Determine the (x, y) coordinate at the center of the cell enclosing the given text.  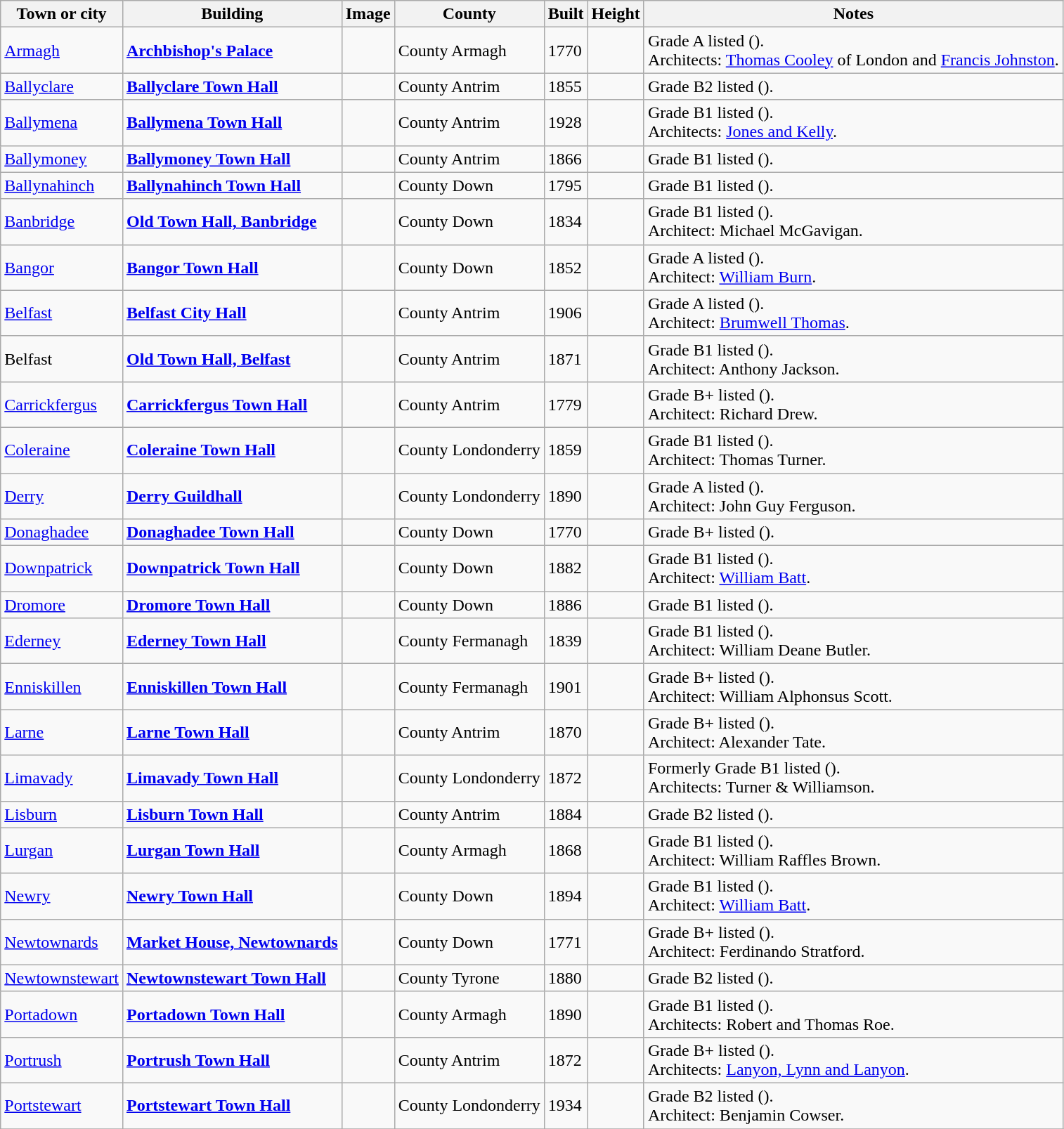
Grade B1 listed ().Architect: Thomas Turner. (853, 450)
Donaghadee Town Hall (232, 533)
1859 (566, 450)
Height (616, 14)
1886 (566, 605)
Ballymena Town Hall (232, 122)
Portstewart (62, 1106)
Grade B1 listed ().Architects: Robert and Thomas Roe. (853, 1014)
1871 (566, 358)
Derry Guildhall (232, 496)
Ballymena (62, 122)
Built (566, 14)
Lisburn (62, 814)
Downpatrick (62, 569)
Ballyclare (62, 86)
Old Town Hall, Banbridge (232, 222)
Lurgan (62, 850)
1901 (566, 687)
1928 (566, 122)
Ederney Town Hall (232, 641)
Bangor (62, 267)
Newtownstewart Town Hall (232, 978)
County (469, 14)
County Tyrone (469, 978)
Town or city (62, 14)
Banbridge (62, 222)
Ballymoney Town Hall (232, 159)
Grade A listed ().Architect: William Burn. (853, 267)
Image (368, 14)
Grade A listed ().Architects: Thomas Cooley of London and Francis Johnston. (853, 51)
1906 (566, 313)
1870 (566, 732)
Newtownards (62, 941)
Enniskillen Town Hall (232, 687)
Carrickfergus Town Hall (232, 405)
1866 (566, 159)
Grade A listed ().Architect: John Guy Ferguson. (853, 496)
Limavady Town Hall (232, 778)
Newry (62, 896)
Grade B1 listed ().Architect: William Deane Butler. (853, 641)
Dromore (62, 605)
Grade B+ listed ().Architect: Alexander Tate. (853, 732)
1839 (566, 641)
Ballyclare Town Hall (232, 86)
Grade B1 listed ().Architect: William Raffles Brown. (853, 850)
Carrickfergus (62, 405)
Grade B1 listed ().Architect: Michael McGavigan. (853, 222)
Grade B+ listed ().Architect: Richard Drew. (853, 405)
Building (232, 14)
Lurgan Town Hall (232, 850)
Ballynahinch Town Hall (232, 185)
Limavady (62, 778)
1882 (566, 569)
Grade B1 listed ().Architects: Jones and Kelly. (853, 122)
Grade A listed ().Architect: Brumwell Thomas. (853, 313)
Formerly Grade B1 listed ().Architects: Turner & Williamson. (853, 778)
Market House, Newtownards (232, 941)
Notes (853, 14)
1795 (566, 185)
Grade B2 listed ().Architect: Benjamin Cowser. (853, 1106)
1868 (566, 850)
Grade B+ listed ().Architect: Ferdinando Stratford. (853, 941)
Portrush (62, 1059)
1884 (566, 814)
Grade B1 listed ().Architect: Anthony Jackson. (853, 358)
1771 (566, 941)
Donaghadee (62, 533)
1880 (566, 978)
Newry Town Hall (232, 896)
Belfast City Hall (232, 313)
Dromore Town Hall (232, 605)
Grade B+ listed (). (853, 533)
Grade B+ listed ().Architect: William Alphonsus Scott. (853, 687)
Derry (62, 496)
Armagh (62, 51)
Larne (62, 732)
1855 (566, 86)
1834 (566, 222)
Coleraine Town Hall (232, 450)
1779 (566, 405)
Grade B+ listed ().Architects: Lanyon, Lynn and Lanyon. (853, 1059)
Lisburn Town Hall (232, 814)
Old Town Hall, Belfast (232, 358)
Newtownstewart (62, 978)
Downpatrick Town Hall (232, 569)
Portadown (62, 1014)
Larne Town Hall (232, 732)
1934 (566, 1106)
Enniskillen (62, 687)
Portstewart Town Hall (232, 1106)
1894 (566, 896)
Bangor Town Hall (232, 267)
Portrush Town Hall (232, 1059)
Portadown Town Hall (232, 1014)
Coleraine (62, 450)
1852 (566, 267)
Ederney (62, 641)
Ballymoney (62, 159)
Ballynahinch (62, 185)
Archbishop's Palace (232, 51)
